Provide the [X, Y] coordinate of the cell's center where the given text is located.  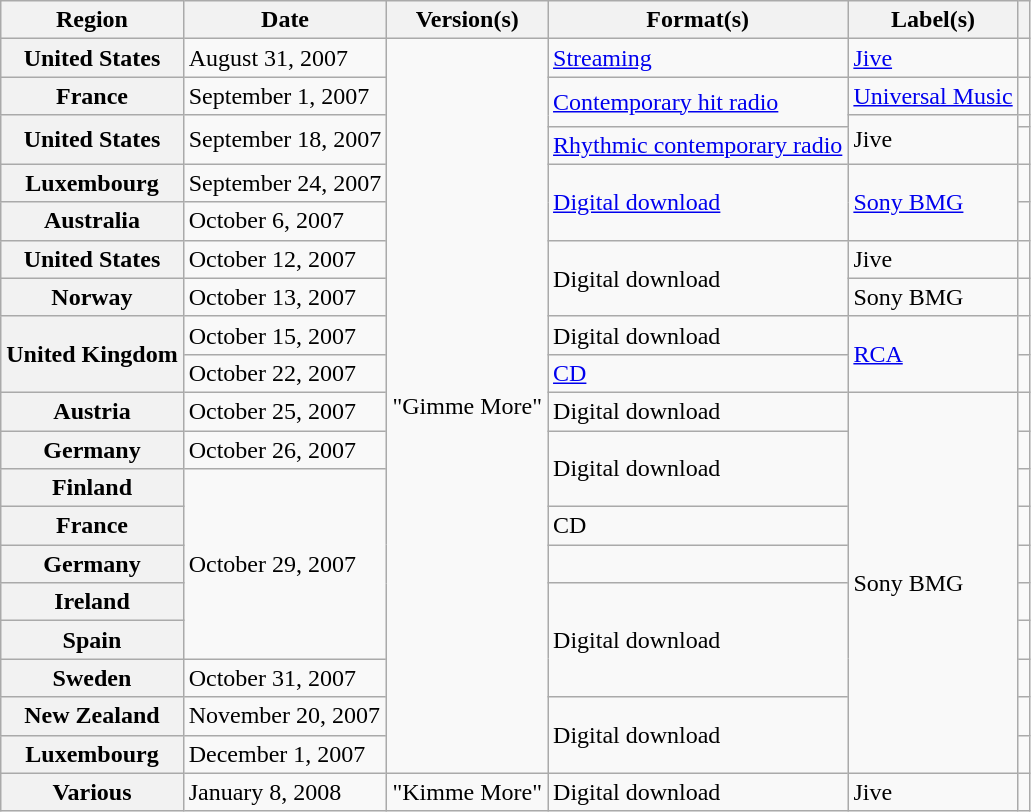
Date [285, 20]
Region [92, 20]
Various [92, 792]
Finland [92, 488]
Contemporary hit radio [698, 102]
November 20, 2007 [285, 716]
Label(s) [933, 20]
September 18, 2007 [285, 140]
August 31, 2007 [285, 58]
"Gimme More" [468, 406]
Austria [92, 411]
Spain [92, 640]
October 26, 2007 [285, 449]
September 1, 2007 [285, 96]
January 8, 2008 [285, 792]
"Kimme More" [468, 792]
December 1, 2007 [285, 754]
October 31, 2007 [285, 678]
RCA [933, 354]
United Kingdom [92, 354]
Version(s) [468, 20]
Ireland [92, 602]
October 29, 2007 [285, 564]
October 6, 2007 [285, 221]
October 12, 2007 [285, 259]
Format(s) [698, 20]
October 15, 2007 [285, 335]
October 25, 2007 [285, 411]
October 22, 2007 [285, 373]
Universal Music [933, 96]
Rhythmic contemporary radio [698, 145]
Streaming [698, 58]
September 24, 2007 [285, 183]
Australia [92, 221]
Norway [92, 297]
New Zealand [92, 716]
October 13, 2007 [285, 297]
Sweden [92, 678]
